Scan for the cell matching the given text and deliver its [X, Y] coordinate at center. 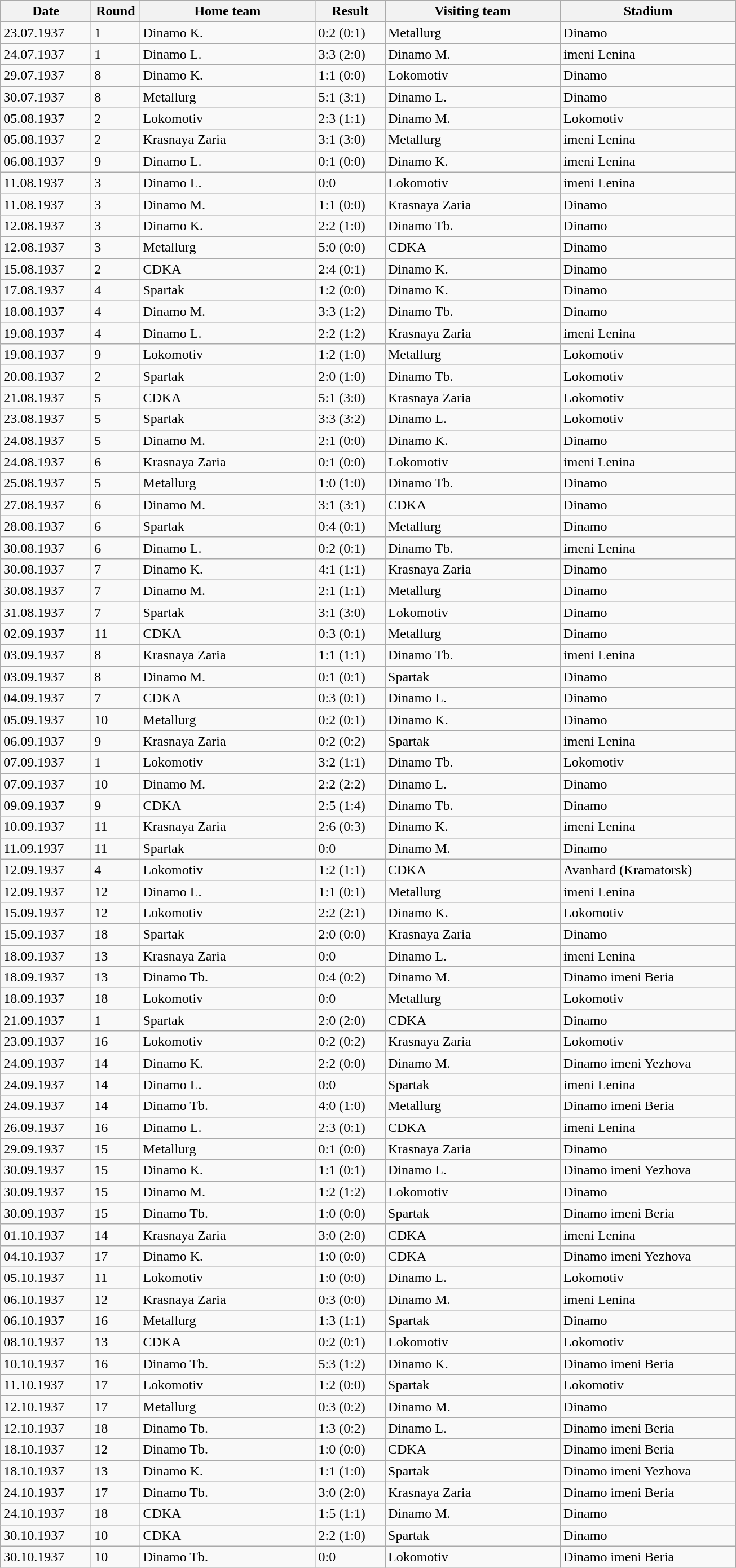
2:3 (1:1) [350, 118]
Home team [228, 11]
2:2 (2:2) [350, 784]
31.08.1937 [46, 612]
04.09.1937 [46, 698]
06.08.1937 [46, 161]
Avanhard (Kramatorsk) [649, 870]
1:3 (1:1) [350, 1321]
17.08.1937 [46, 290]
11.10.1937 [46, 1385]
Round [116, 11]
1:2 (1:0) [350, 355]
11.09.1937 [46, 848]
06.09.1937 [46, 741]
0:3 (0:0) [350, 1299]
0:3 (0:2) [350, 1407]
Visiting team [473, 11]
3:1 (3:1) [350, 505]
0:4 (0:2) [350, 977]
2:4 (0:1) [350, 269]
5:3 (1:2) [350, 1364]
27.08.1937 [46, 505]
1:3 (0:2) [350, 1428]
08.10.1937 [46, 1342]
02.09.1937 [46, 634]
3:3 (1:2) [350, 312]
2:0 (2:0) [350, 1020]
5:0 (0:0) [350, 247]
1:1 (1:1) [350, 655]
20.08.1937 [46, 376]
Result [350, 11]
2:3 (0:1) [350, 1127]
04.10.1937 [46, 1256]
21.08.1937 [46, 398]
1:0 (1:0) [350, 483]
23.07.1937 [46, 33]
23.08.1937 [46, 419]
0:4 (0:1) [350, 526]
3:2 (1:1) [350, 763]
2:6 (0:3) [350, 827]
2:2 (1:2) [350, 333]
10.10.1937 [46, 1364]
0:1 (0:1) [350, 677]
2:1 (1:1) [350, 591]
28.08.1937 [46, 526]
Date [46, 11]
3:3 (3:2) [350, 419]
15.08.1937 [46, 269]
10.09.1937 [46, 827]
18.08.1937 [46, 312]
4:0 (1:0) [350, 1106]
25.08.1937 [46, 483]
5:1 (3:0) [350, 398]
3:3 (2:0) [350, 54]
Stadium [649, 11]
09.09.1937 [46, 805]
05.10.1937 [46, 1278]
26.09.1937 [46, 1127]
2:0 (1:0) [350, 376]
24.07.1937 [46, 54]
05.09.1937 [46, 720]
23.09.1937 [46, 1042]
1:2 (1:2) [350, 1192]
1:1 (1:0) [350, 1471]
1:2 (1:1) [350, 870]
2:0 (0:0) [350, 934]
2:2 (2:1) [350, 913]
2:5 (1:4) [350, 805]
2:1 (0:0) [350, 441]
2:2 (0:0) [350, 1063]
29.07.1937 [46, 76]
1:5 (1:1) [350, 1514]
01.10.1937 [46, 1235]
5:1 (3:1) [350, 97]
30.07.1937 [46, 97]
4:1 (1:1) [350, 569]
21.09.1937 [46, 1020]
29.09.1937 [46, 1149]
